Find where the given text appears and provide that cell's center as [x, y] coordinate. 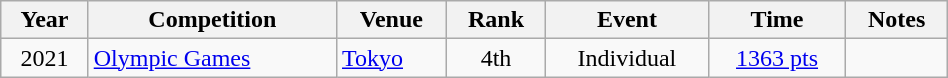
Rank [496, 20]
Notes [896, 20]
Time [777, 20]
Olympic Games [212, 58]
4th [496, 58]
Venue [391, 20]
Tokyo [391, 58]
Competition [212, 20]
Year [44, 20]
1363 pts [777, 58]
Event [627, 20]
2021 [44, 58]
Individual [627, 58]
